Locate the cell with the specified text and output its [X, Y] center coordinate. 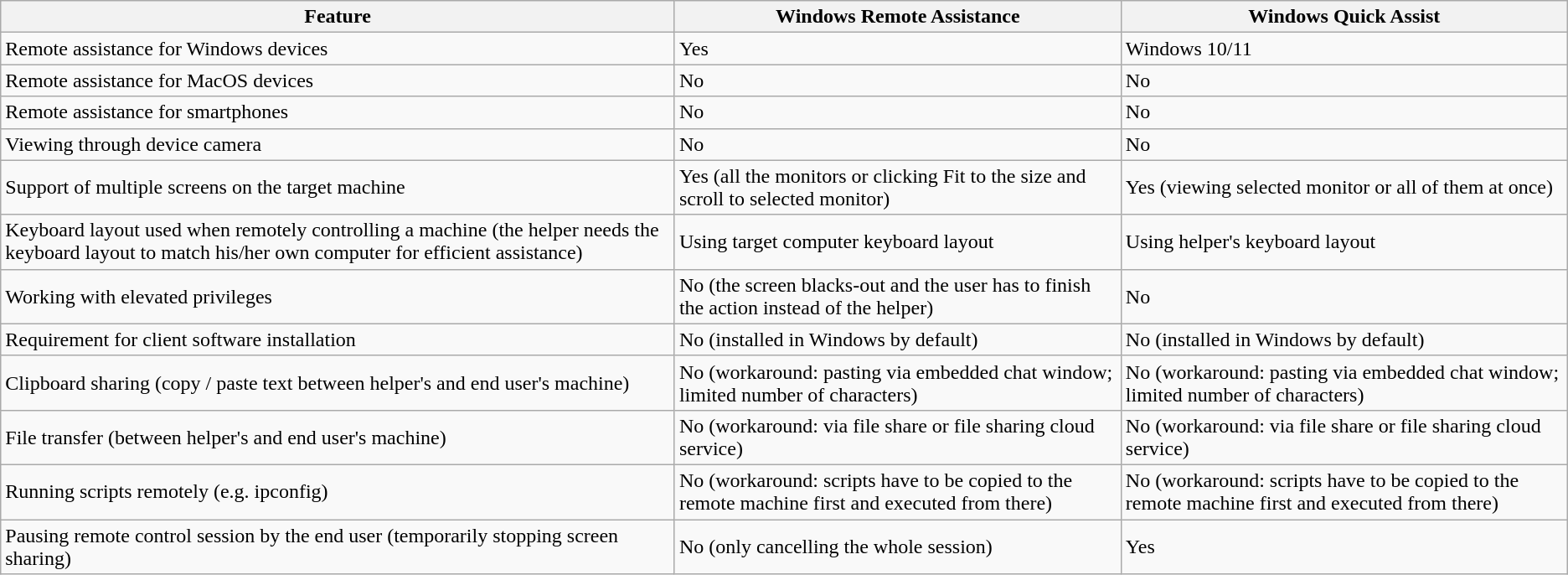
Viewing through device camera [338, 144]
Remote assistance for smartphones [338, 112]
Windows Quick Assist [1344, 17]
Windows 10/11 [1344, 49]
Yes (all the monitors or clicking Fit to the size and scroll to selected monitor) [898, 188]
Using helper's keyboard layout [1344, 241]
Using target computer keyboard layout [898, 241]
Working with elevated privileges [338, 297]
Support of multiple screens on the target machine [338, 188]
File transfer (between helper's and end user's machine) [338, 438]
Pausing remote control session by the end user (temporarily stopping screen sharing) [338, 547]
Clipboard sharing (copy / paste text between helper's and end user's machine) [338, 382]
Running scripts remotely (e.g. ipconfig) [338, 491]
Feature [338, 17]
Yes (viewing selected monitor or all of them at once) [1344, 188]
No (the screen blacks-out and the user has to finish the action instead of the helper) [898, 297]
No (only cancelling the whole session) [898, 547]
Windows Remote Assistance [898, 17]
Remote assistance for Windows devices [338, 49]
Requirement for client software installation [338, 339]
Remote assistance for MacOS devices [338, 80]
